Locate the cell with the specified text and output its (x, y) center coordinate. 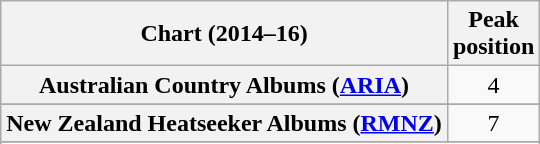
4 (493, 85)
Australian Country Albums (ARIA) (224, 85)
7 (493, 123)
New Zealand Heatseeker Albums (RMNZ) (224, 123)
Peakposition (493, 34)
Chart (2014–16) (224, 34)
